Provide the [x, y] coordinate of the cell's center where the given text is located.  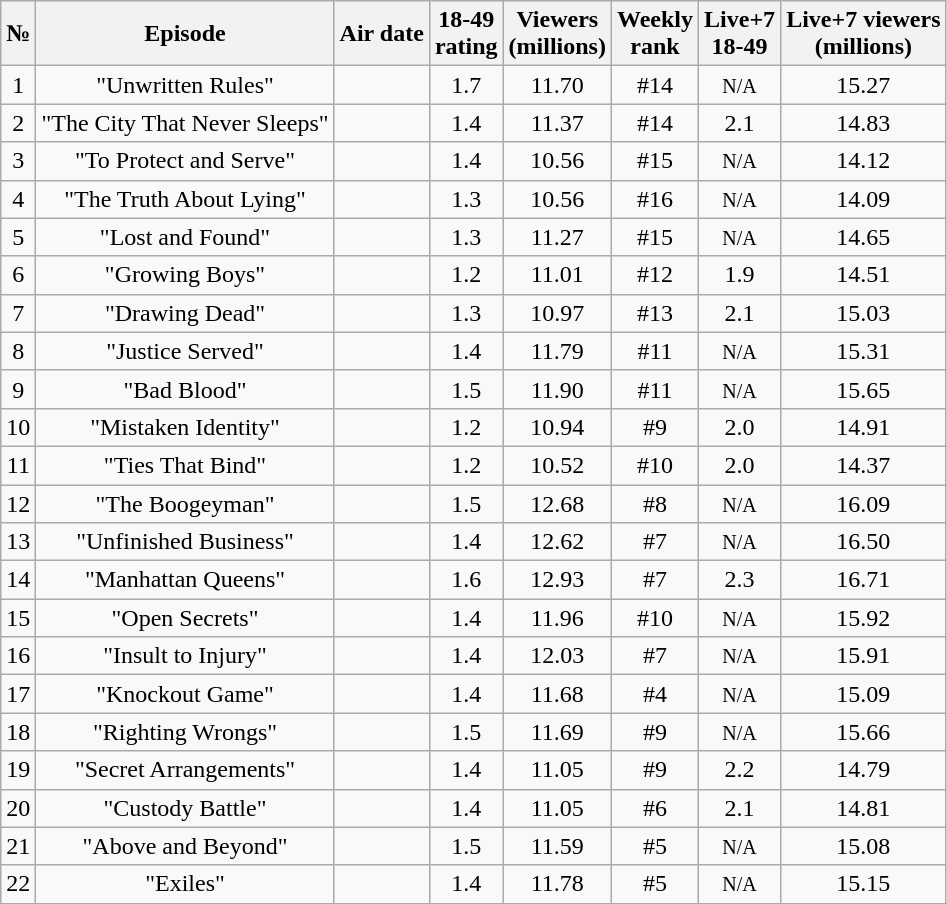
11 [18, 465]
1 [18, 85]
"Open Secrets" [185, 618]
11.37 [557, 123]
"Above and Beyond" [185, 846]
1.6 [466, 580]
15.91 [864, 656]
14.12 [864, 161]
14.51 [864, 275]
Viewers(millions) [557, 34]
9 [18, 389]
7 [18, 313]
20 [18, 808]
6 [18, 275]
"Custody Battle" [185, 808]
2.2 [740, 770]
11.90 [557, 389]
4 [18, 199]
#4 [654, 694]
"Secret Arrangements" [185, 770]
14.09 [864, 199]
"Mistaken Identity" [185, 427]
Air date [382, 34]
12.93 [557, 580]
12.03 [557, 656]
13 [18, 542]
"Manhattan Queens" [185, 580]
15.66 [864, 732]
"Insult to Injury" [185, 656]
2.3 [740, 580]
11.68 [557, 694]
11.69 [557, 732]
22 [18, 884]
#16 [654, 199]
15.27 [864, 85]
14.37 [864, 465]
10.52 [557, 465]
"Lost and Found" [185, 237]
#13 [654, 313]
16 [18, 656]
"The City That Never Sleeps" [185, 123]
Live+718-49 [740, 34]
Weeklyrank [654, 34]
2 [18, 123]
"Justice Served" [185, 351]
14.79 [864, 770]
11.27 [557, 237]
"The Truth About Lying" [185, 199]
12.62 [557, 542]
21 [18, 846]
15.65 [864, 389]
"To Protect and Serve" [185, 161]
11.79 [557, 351]
11.78 [557, 884]
"Drawing Dead" [185, 313]
15.08 [864, 846]
"Unfinished Business" [185, 542]
"Righting Wrongs" [185, 732]
18 [18, 732]
12.68 [557, 503]
"Ties That Bind" [185, 465]
16.09 [864, 503]
15.03 [864, 313]
11.70 [557, 85]
15.92 [864, 618]
14.83 [864, 123]
#8 [654, 503]
10 [18, 427]
3 [18, 161]
#12 [654, 275]
14.91 [864, 427]
8 [18, 351]
"Bad Blood" [185, 389]
№ [18, 34]
11.96 [557, 618]
"The Boogeyman" [185, 503]
15 [18, 618]
14.65 [864, 237]
12 [18, 503]
15.09 [864, 694]
"Exiles" [185, 884]
18-49rating [466, 34]
14.81 [864, 808]
5 [18, 237]
1.9 [740, 275]
10.94 [557, 427]
11.01 [557, 275]
Episode [185, 34]
1.7 [466, 85]
17 [18, 694]
11.59 [557, 846]
"Growing Boys" [185, 275]
"Knockout Game" [185, 694]
15.31 [864, 351]
10.97 [557, 313]
15.15 [864, 884]
16.71 [864, 580]
#6 [654, 808]
"Unwritten Rules" [185, 85]
Live+7 viewers(millions) [864, 34]
14 [18, 580]
19 [18, 770]
16.50 [864, 542]
